From the cell containing the given text, extract its center point as (X, Y) coordinate. 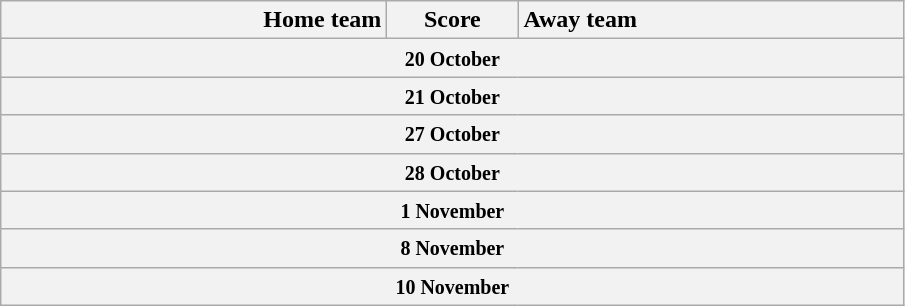
10 November (452, 286)
1 November (452, 210)
28 October (452, 172)
Score (452, 20)
27 October (452, 134)
8 November (452, 248)
Home team (194, 20)
Away team (711, 20)
20 October (452, 58)
21 October (452, 96)
